Search for the cell housing the specified text and yield its (X, Y) center coordinate. 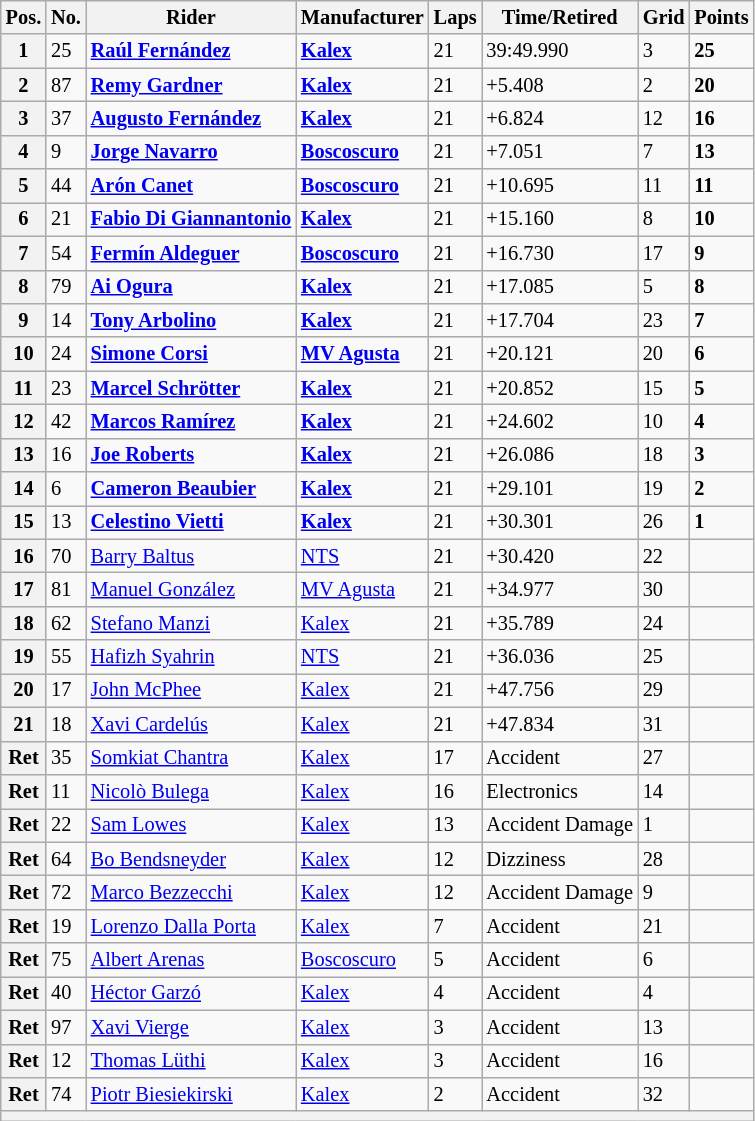
+26.086 (560, 455)
Remy Gardner (191, 85)
Bo Bendsneyder (191, 859)
30 (664, 589)
75 (66, 960)
37 (66, 118)
+35.789 (560, 623)
Electronics (560, 791)
97 (66, 1027)
Fabio Di Giannantonio (191, 219)
Hafizh Syahrin (191, 657)
Simone Corsi (191, 354)
Cameron Beaubier (191, 489)
+15.160 (560, 219)
Raúl Fernández (191, 51)
55 (66, 657)
+16.730 (560, 253)
Stefano Manzi (191, 623)
70 (66, 556)
+17.085 (560, 287)
Joe Roberts (191, 455)
Rider (191, 17)
87 (66, 85)
Marco Bezzecchi (191, 892)
Laps (456, 17)
+6.824 (560, 118)
Tony Arbolino (191, 320)
+5.408 (560, 85)
26 (664, 522)
+10.695 (560, 186)
Pos. (24, 17)
40 (66, 993)
+47.834 (560, 724)
+47.756 (560, 690)
27 (664, 758)
Manufacturer (362, 17)
79 (66, 287)
Lorenzo Dalla Porta (191, 926)
Arón Canet (191, 186)
Xavi Cardelús (191, 724)
Héctor Garzó (191, 993)
28 (664, 859)
72 (66, 892)
Albert Arenas (191, 960)
Points (721, 17)
39:49.990 (560, 51)
Celestino Vietti (191, 522)
Marcos Ramírez (191, 421)
+30.301 (560, 522)
44 (66, 186)
No. (66, 17)
+34.977 (560, 589)
Nicolò Bulega (191, 791)
Piotr Biesiekirski (191, 1094)
+30.420 (560, 556)
+24.602 (560, 421)
Xavi Vierge (191, 1027)
Manuel González (191, 589)
54 (66, 253)
John McPhee (191, 690)
Ai Ogura (191, 287)
35 (66, 758)
81 (66, 589)
Barry Baltus (191, 556)
+36.036 (560, 657)
Sam Lowes (191, 825)
Time/Retired (560, 17)
32 (664, 1094)
+20.852 (560, 388)
Marcel Schrötter (191, 388)
+20.121 (560, 354)
31 (664, 724)
Augusto Fernández (191, 118)
+17.704 (560, 320)
+7.051 (560, 152)
Fermín Aldeguer (191, 253)
Dizziness (560, 859)
Grid (664, 17)
74 (66, 1094)
42 (66, 421)
62 (66, 623)
Thomas Lüthi (191, 1061)
Jorge Navarro (191, 152)
+29.101 (560, 489)
64 (66, 859)
Somkiat Chantra (191, 758)
29 (664, 690)
